Return (X, Y) of the center of cell containing provided text 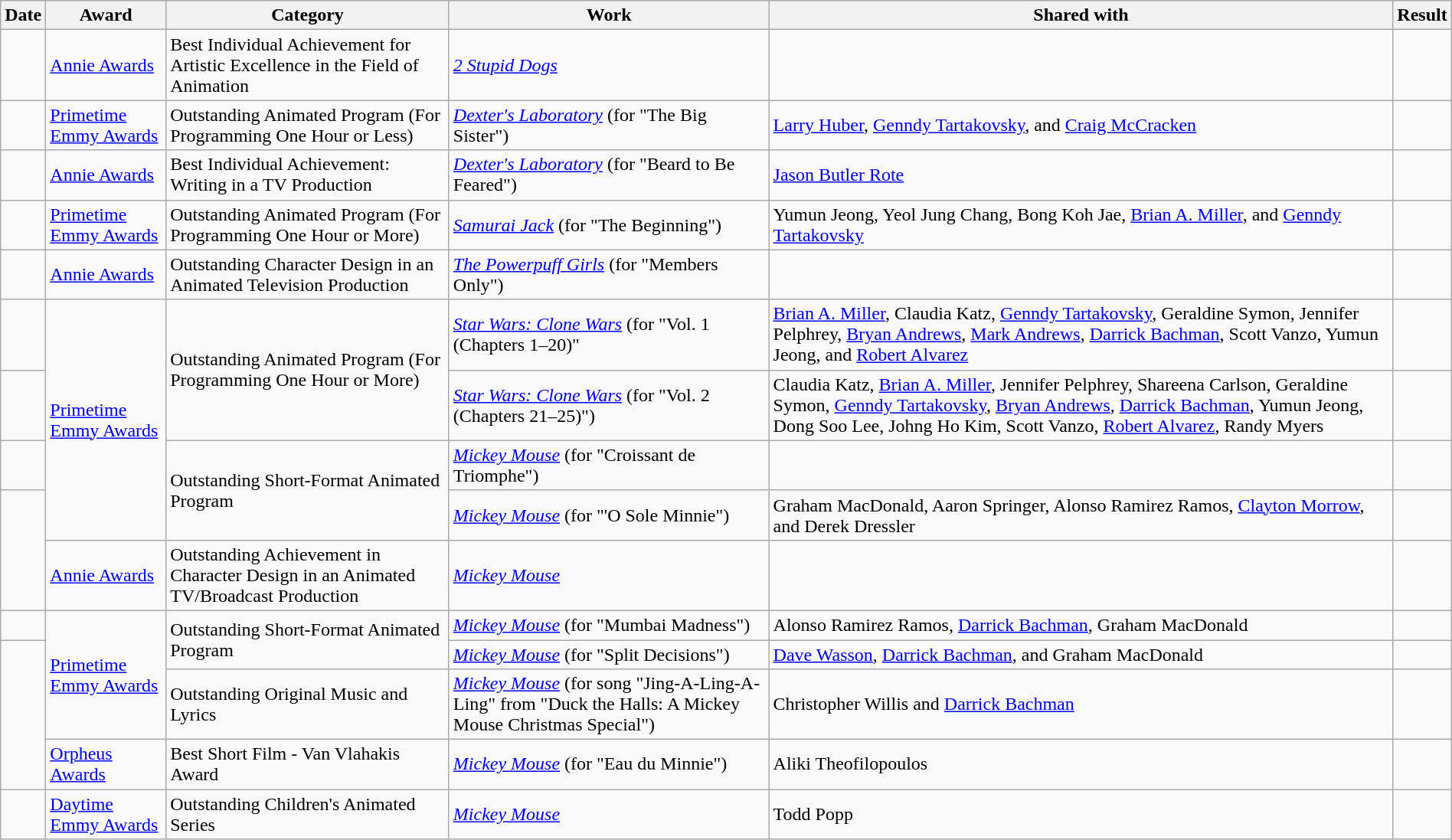
Graham MacDonald, Aaron Springer, Alonso Ramirez Ramos, Clayton Morrow, and Derek Dressler (1081, 515)
Outstanding Character Design in an Animated Television Production (308, 274)
Outstanding Children's Animated Series (308, 815)
Alonso Ramirez Ramos, Darrick Bachman, Graham MacDonald (1081, 625)
Star Wars: Clone Wars (for "Vol. 1 (Chapters 1–20)" (609, 335)
Larry Huber, Genndy Tartakovsky, and Craig McCracken (1081, 126)
Todd Popp (1081, 815)
Shared with (1081, 15)
Mickey Mouse (for "Split Decisions") (609, 655)
Yumun Jeong, Yeol Jung Chang, Bong Koh Jae, Brian A. Miller, and Genndy Tartakovsky (1081, 225)
Outstanding Achievement in Character Design in an Animated TV/Broadcast Production (308, 575)
Christopher Willis and Darrick Bachman (1081, 704)
Best Short Film - Van Vlahakis Award (308, 764)
Jason Butler Rote (1081, 175)
Work (609, 15)
Mickey Mouse (for "Eau du Minnie") (609, 764)
The Powerpuff Girls (for "Members Only") (609, 274)
Best Individual Achievement for Artistic Excellence in the Field of Animation (308, 65)
2 Stupid Dogs (609, 65)
Daytime Emmy Awards (106, 815)
Best Individual Achievement: Writing in a TV Production (308, 175)
Dexter's Laboratory (for "Beard to Be Feared") (609, 175)
Outstanding Animated Program (For Programming One Hour or Less) (308, 126)
Mickey Mouse (for "Mumbai Madness") (609, 625)
Samurai Jack (for "The Beginning") (609, 225)
Mickey Mouse (for "'O Sole Minnie") (609, 515)
Category (308, 15)
Aliki Theofilopoulos (1081, 764)
Dexter's Laboratory (for "The Big Sister") (609, 126)
Result (1422, 15)
Mickey Mouse (for "Croissant de Triomphe") (609, 466)
Orpheus Awards (106, 764)
Outstanding Original Music and Lyrics (308, 704)
Dave Wasson, Darrick Bachman, and Graham MacDonald (1081, 655)
Mickey Mouse (for song "Jing-A-Ling-A-Ling" from "Duck the Halls: A Mickey Mouse Christmas Special") (609, 704)
Date (23, 15)
Award (106, 15)
Star Wars: Clone Wars (for "Vol. 2 (Chapters 21–25)") (609, 405)
